Scan for the cell matching the given text and deliver its [x, y] coordinate at center. 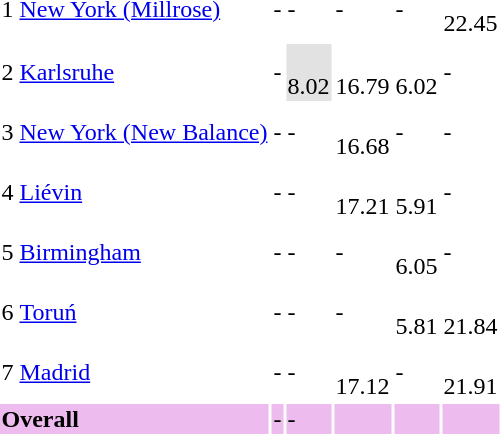
21.91 [470, 372]
8.02 [308, 72]
16.68 [362, 132]
5 [8, 252]
5.91 [416, 192]
6.02 [416, 72]
Madrid [144, 372]
4 [8, 192]
6.05 [416, 252]
Birmingham [144, 252]
Karlsruhe [144, 72]
7 [8, 372]
5.81 [416, 312]
2 [8, 72]
Overall [134, 419]
New York (New Balance) [144, 132]
Toruń [144, 312]
17.12 [362, 372]
17.21 [362, 192]
6 [8, 312]
16.79 [362, 72]
3 [8, 132]
21.84 [470, 312]
Liévin [144, 192]
